Scan for the cell matching the given text and deliver its [x, y] coordinate at center. 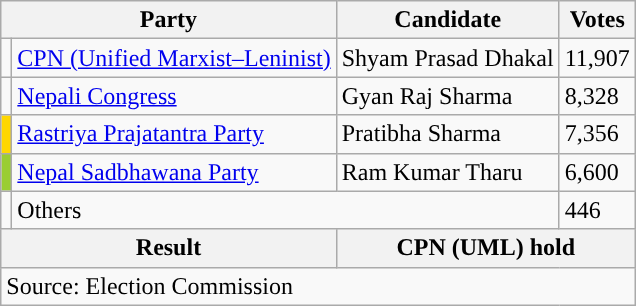
446 [597, 210]
CPN (Unified Marxist–Leninist) [174, 58]
Nepal Sadbhawana Party [174, 172]
CPN (UML) hold [486, 248]
11,907 [597, 58]
Result [168, 248]
8,328 [597, 96]
Shyam Prasad Dhakal [448, 58]
Votes [597, 20]
Party [168, 20]
Nepali Congress [174, 96]
Others [286, 210]
Ram Kumar Tharu [448, 172]
Pratibha Sharma [448, 134]
Rastriya Prajatantra Party [174, 134]
Gyan Raj Sharma [448, 96]
7,356 [597, 134]
Source: Election Commission [318, 286]
Candidate [448, 20]
6,600 [597, 172]
